Find where the given text appears and provide that cell's center as (x, y) coordinate. 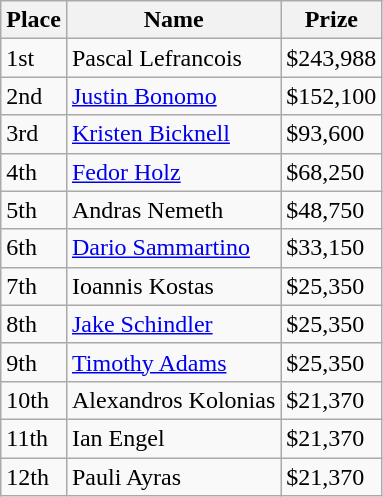
Fedor Holz (173, 172)
$48,750 (332, 210)
10th (34, 400)
Pauli Ayras (173, 477)
Justin Bonomo (173, 96)
$68,250 (332, 172)
Ioannis Kostas (173, 286)
$152,100 (332, 96)
9th (34, 362)
4th (34, 172)
Alexandros Kolonias (173, 400)
Prize (332, 20)
Jake Schindler (173, 324)
$33,150 (332, 248)
Name (173, 20)
Kristen Bicknell (173, 134)
1st (34, 58)
Place (34, 20)
Andras Nemeth (173, 210)
11th (34, 438)
8th (34, 324)
2nd (34, 96)
6th (34, 248)
Dario Sammartino (173, 248)
12th (34, 477)
$93,600 (332, 134)
7th (34, 286)
Timothy Adams (173, 362)
3rd (34, 134)
Pascal Lefrancois (173, 58)
$243,988 (332, 58)
5th (34, 210)
Ian Engel (173, 438)
